Return the [X, Y] coordinate for the center point of the cell that contains the specified text.  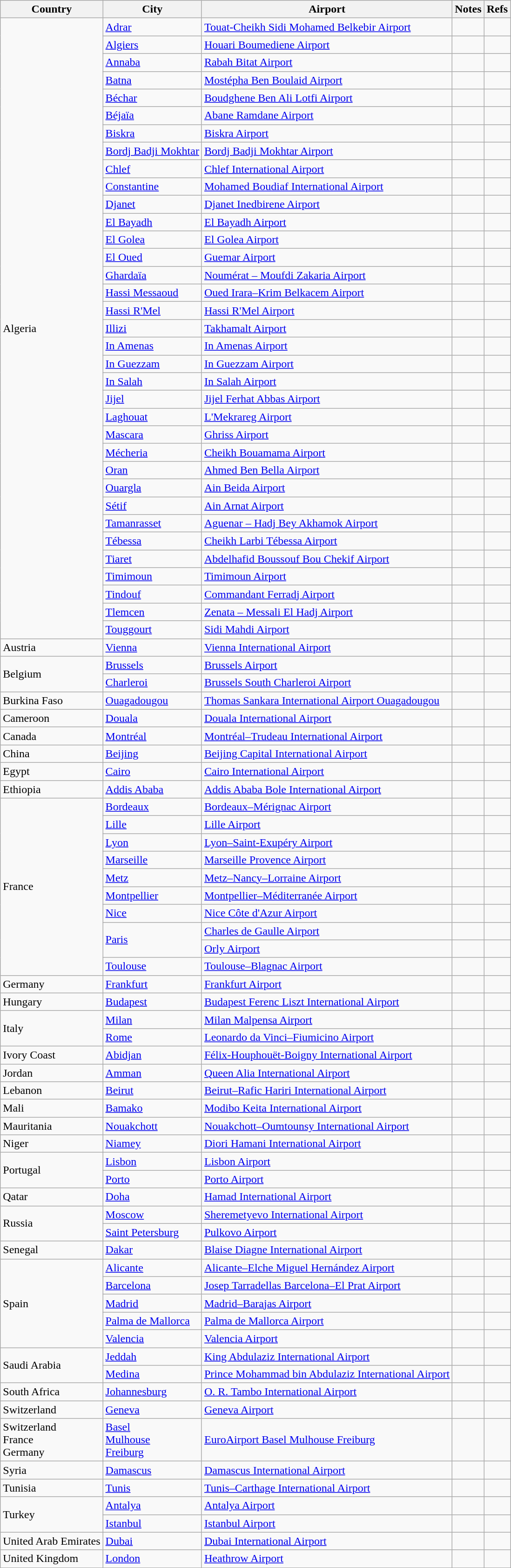
Tamanrasset [152, 523]
Marseille [152, 860]
Nice Côte d'Azur Airport [327, 913]
Touggourt [152, 630]
Lebanon [52, 1091]
Barcelona [152, 1285]
Cairo International Airport [327, 771]
Metz [152, 878]
In Amenas [152, 346]
In Guezzam Airport [327, 364]
Dubai [152, 1541]
Lyon [152, 842]
Constantine [152, 186]
Biskra Airport [327, 133]
Palma de Mallorca [152, 1321]
Italy [52, 1028]
Abane Ramdane Airport [327, 115]
Geneva Airport [327, 1410]
Antalya Airport [327, 1506]
Félix-Houphouët-Boigny International Airport [327, 1055]
Palma de Mallorca Airport [327, 1321]
Biskra [152, 133]
Burkina Faso [52, 700]
Madrid–Barajas Airport [327, 1303]
Addis Ababa Bole International Airport [327, 789]
Queen Alia International Airport [327, 1072]
Saudi Arabia [52, 1365]
Niger [52, 1144]
Aguenar – Hadj Bey Akhamok Airport [327, 523]
Guemar Airport [327, 258]
Mali [52, 1108]
Oued Irara–Krim Belkacem Airport [327, 293]
Antalya [152, 1506]
Sheremetyevo International Airport [327, 1215]
Porto Airport [327, 1179]
Moscow [152, 1215]
Frankfurt Airport [327, 984]
Geneva [152, 1410]
Timimoun [152, 577]
Ain Arnat Airport [327, 505]
Abidjan [152, 1055]
Mascara [152, 434]
Hungary [52, 1002]
Valencia Airport [327, 1338]
Charleroi [152, 683]
Metz–Nancy–Lorraine Airport [327, 878]
Takhamalt Airport [327, 328]
Ouargla [152, 488]
Istanbul [152, 1523]
Marseille Provence Airport [327, 860]
Douala International Airport [327, 718]
Jijel [152, 399]
Portugal [52, 1170]
Hamad International Airport [327, 1197]
Zenata – Messali El Hadj Airport [327, 612]
Lyon–Saint-Exupéry Airport [327, 842]
Heathrow Airport [327, 1559]
El Bayadh [152, 222]
Blaise Diagne International Airport [327, 1250]
EuroAirport Basel Mulhouse Freiburg [327, 1440]
Alicante–Elche Miguel Hernández Airport [327, 1268]
Rome [152, 1037]
Spain [52, 1303]
Germany [52, 984]
Algeria [52, 328]
Sétif [152, 505]
Beirut–Rafic Hariri International Airport [327, 1091]
Timimoun Airport [327, 577]
Tiaret [152, 559]
Hassi R'Mel [152, 311]
Brussels Airport [327, 665]
Béchar [152, 98]
Medina [152, 1374]
Valencia [152, 1338]
Algiers [152, 45]
Mécheria [152, 452]
Sidi Mahdi Airport [327, 630]
Illizi [152, 328]
Charles de Gaulle Airport [327, 931]
Douala [152, 718]
Prince Mohammad bin Abdulaziz International Airport [327, 1374]
Bordeaux [152, 807]
Cheikh Bouamama Airport [327, 452]
Commandant Ferradj Airport [327, 594]
Egypt [52, 771]
Josep Tarradellas Barcelona–El Prat Airport [327, 1285]
Ahmed Ben Bella Airport [327, 470]
Cairo [152, 771]
Thomas Sankara International Airport Ouagadougou [327, 700]
Brussels South Charleroi Airport [327, 683]
Jijel Ferhat Abbas Airport [327, 399]
In Salah Airport [327, 381]
China [52, 753]
Country [52, 9]
United Arab Emirates [52, 1541]
Hassi R'Mel Airport [327, 311]
Ghardaïa [152, 275]
Montpellier–Méditerranée Airport [327, 896]
Milan [152, 1019]
El Bayadh Airport [327, 222]
Batna [152, 80]
Budapest [152, 1002]
Noumérat – Moufdi Zakaria Airport [327, 275]
Lisbon Airport [327, 1161]
SwitzerlandFranceGermany [52, 1440]
Turkey [52, 1514]
Vienna International Airport [327, 647]
Ouagadougou [152, 700]
Diori Hamani International Airport [327, 1144]
Niamey [152, 1144]
Tunis–Carthage International Airport [327, 1488]
Notes [468, 9]
Amman [152, 1072]
Béjaïa [152, 115]
Nouakchott–Oumtounsy International Airport [327, 1126]
Montréal [152, 736]
Ghriss Airport [327, 434]
BaselMulhouseFreiburg [152, 1440]
In Guezzam [152, 364]
Cheikh Larbi Tébessa Airport [327, 541]
Russia [52, 1223]
Touat-Cheikh Sidi Mohamed Belkebir Airport [327, 27]
Beirut [152, 1091]
Laghouat [152, 417]
Dakar [152, 1250]
Damascus [152, 1470]
Abdelhafid Boussouf Bou Chekif Airport [327, 559]
Lisbon [152, 1161]
Toulouse [152, 966]
Damascus International Airport [327, 1470]
Beijing Capital International Airport [327, 753]
Annaba [152, 62]
Toulouse–Blagnac Airport [327, 966]
Tindouf [152, 594]
Djanet [152, 204]
Tébessa [152, 541]
Qatar [52, 1197]
Bamako [152, 1108]
Belgium [52, 674]
King Abdulaziz International Airport [327, 1357]
Cameroon [52, 718]
Tlemcen [152, 612]
Rabah Bitat Airport [327, 62]
Jordan [52, 1072]
Mostépha Ben Boulaid Airport [327, 80]
Pulkovo Airport [327, 1232]
Boudghene Ben Ali Lotfi Airport [327, 98]
France [52, 887]
Bordeaux–Mérignac Airport [327, 807]
Bordj Badji Mokhtar Airport [327, 151]
Modibo Keita International Airport [327, 1108]
Houari Boumediene Airport [327, 45]
Porto [152, 1179]
Refs [497, 9]
Lille Airport [327, 825]
Tunisia [52, 1488]
Lille [152, 825]
Johannesburg [152, 1392]
Airport [327, 9]
Bordj Badji Mokhtar [152, 151]
Hassi Messaoud [152, 293]
Alicante [152, 1268]
Milan Malpensa Airport [327, 1019]
Chlef [152, 169]
South Africa [52, 1392]
Doha [152, 1197]
Ethiopia [52, 789]
Madrid [152, 1303]
Frankfurt [152, 984]
Vienna [152, 647]
Leonardo da Vinci–Fiumicino Airport [327, 1037]
Switzerland [52, 1410]
Adrar [152, 27]
Addis Ababa [152, 789]
Senegal [52, 1250]
Montpellier [152, 896]
Mohamed Boudiaf International Airport [327, 186]
Brussels [152, 665]
Budapest Ferenc Liszt International Airport [327, 1002]
Ain Beida Airport [327, 488]
Jeddah [152, 1357]
Nice [152, 913]
Djanet Inedbirene Airport [327, 204]
Istanbul Airport [327, 1523]
Chlef International Airport [327, 169]
El Oued [152, 258]
Mauritania [52, 1126]
Canada [52, 736]
L'Mekrareg Airport [327, 417]
O. R. Tambo International Airport [327, 1392]
Paris [152, 940]
El Golea Airport [327, 240]
Tunis [152, 1488]
In Salah [152, 381]
In Amenas Airport [327, 346]
Syria [52, 1470]
Ivory Coast [52, 1055]
Oran [152, 470]
Beijing [152, 753]
Montréal–Trudeau International Airport [327, 736]
Austria [52, 647]
London [152, 1559]
Saint Petersburg [152, 1232]
El Golea [152, 240]
Nouakchott [152, 1126]
United Kingdom [52, 1559]
Orly Airport [327, 949]
Dubai International Airport [327, 1541]
City [152, 9]
